Determine the (x, y) coordinate at the center of the cell enclosing the given text.  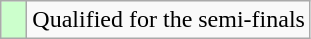
Qualified for the semi-finals (169, 20)
